Return [x, y] of the center of cell containing provided text 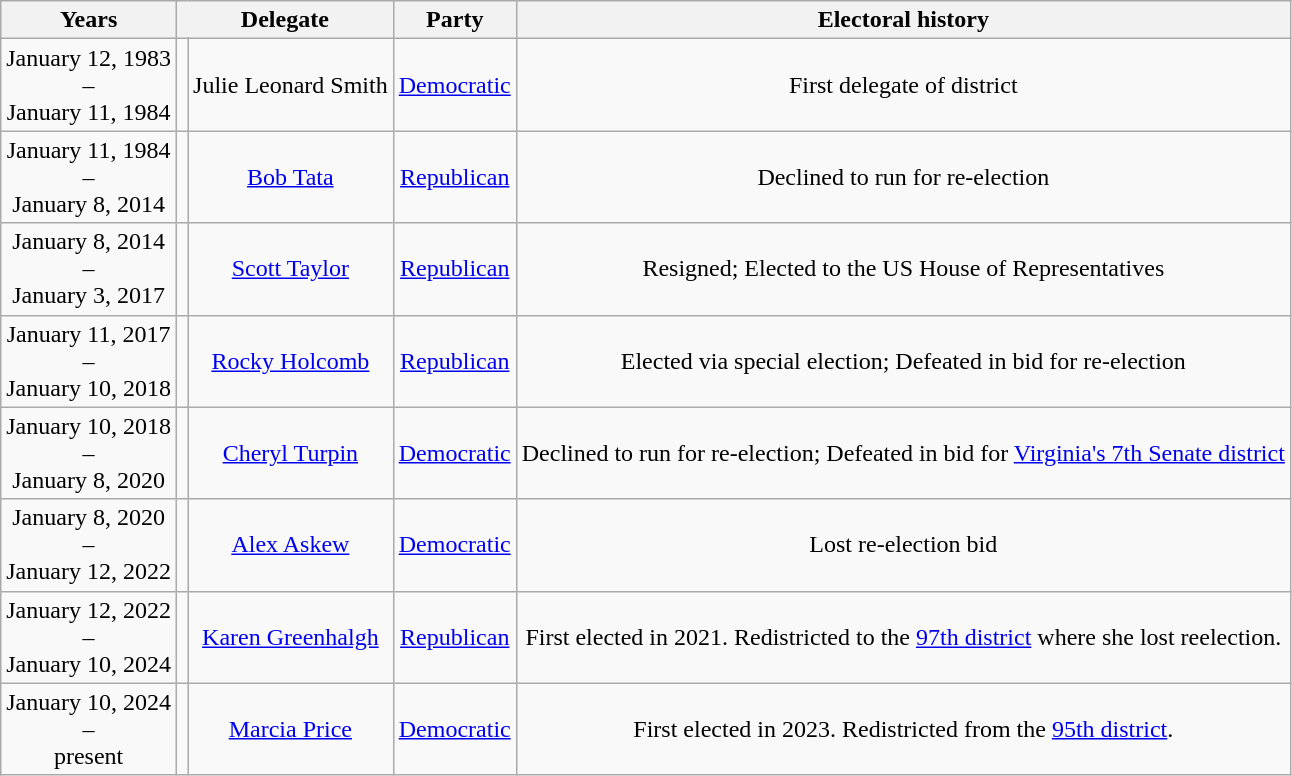
Rocky Holcomb [291, 361]
January 12, 1983–January 11, 1984 [89, 85]
Marcia Price [291, 729]
First delegate of district [903, 85]
Years [89, 20]
January 12, 2022–January 10, 2024 [89, 637]
Karen Greenhalgh [291, 637]
January 10, 2024–present [89, 729]
Alex Askew [291, 545]
Party [454, 20]
Julie Leonard Smith [291, 85]
Cheryl Turpin [291, 453]
Declined to run for re-election [903, 177]
January 8, 2020–January 12, 2022 [89, 545]
Lost re-election bid [903, 545]
January 11, 2017–January 10, 2018 [89, 361]
January 8, 2014–January 3, 2017 [89, 269]
Delegate [284, 20]
Declined to run for re-election; Defeated in bid for Virginia's 7th Senate district [903, 453]
January 11, 1984–January 8, 2014 [89, 177]
First elected in 2021. Redistricted to the 97th district where she lost reelection. [903, 637]
Elected via special election; Defeated in bid for re-election [903, 361]
January 10, 2018–January 8, 2020 [89, 453]
Bob Tata [291, 177]
Electoral history [903, 20]
First elected in 2023. Redistricted from the 95th district. [903, 729]
Resigned; Elected to the US House of Representatives [903, 269]
Scott Taylor [291, 269]
